Return [x, y] of the center of cell containing provided text 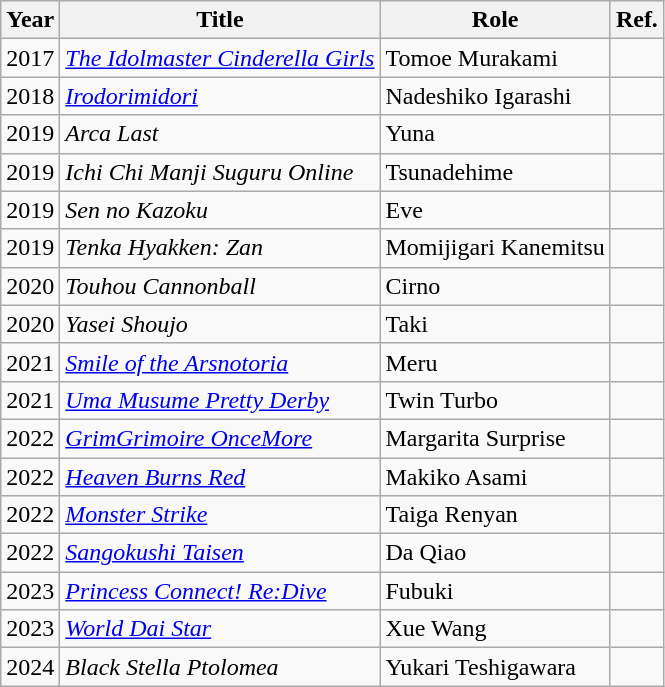
Yuna [495, 134]
Title [220, 20]
Taki [495, 324]
Yasei Shoujo [220, 324]
Tsunadehime [495, 172]
Princess Connect! Re:Dive [220, 591]
Year [30, 20]
Cirno [495, 286]
Nadeshiko Igarashi [495, 96]
Touhou Cannonball [220, 286]
Tomoe Murakami [495, 58]
Momijigari Kanemitsu [495, 248]
Da Qiao [495, 553]
Yukari Teshigawara [495, 667]
World Dai Star [220, 629]
Heaven Burns Red [220, 477]
Taiga Renyan [495, 515]
Meru [495, 362]
Monster Strike [220, 515]
Twin Turbo [495, 400]
Sangokushi Taisen [220, 553]
Xue Wang [495, 629]
2017 [30, 58]
Irodorimidori [220, 96]
2018 [30, 96]
Ichi Chi Manji Suguru Online [220, 172]
GrimGrimoire OnceMore [220, 438]
The Idolmaster Cinderella Girls [220, 58]
Arca Last [220, 134]
Margarita Surprise [495, 438]
Smile of the Arsnotoria [220, 362]
Eve [495, 210]
Role [495, 20]
Tenka Hyakken: Zan [220, 248]
Fubuki [495, 591]
Sen no Kazoku [220, 210]
Ref. [636, 20]
Uma Musume Pretty Derby [220, 400]
2024 [30, 667]
Makiko Asami [495, 477]
Black Stella Ptolomea [220, 667]
